Return the [X, Y] coordinate for the center point of the cell that contains the specified text.  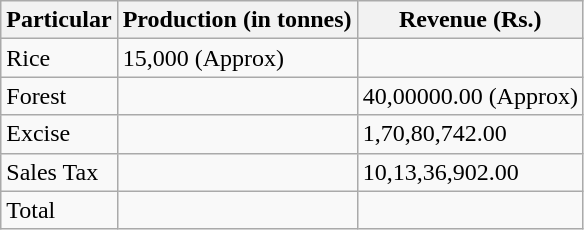
Sales Tax [59, 172]
Particular [59, 20]
Production (in tonnes) [237, 20]
Total [59, 210]
Forest [59, 96]
Excise [59, 134]
Revenue (Rs.) [470, 20]
1,70,80,742.00 [470, 134]
Rice [59, 58]
40,00000.00 (Approx) [470, 96]
10,13,36,902.00 [470, 172]
15,000 (Approx) [237, 58]
